Scan for the cell matching the given text and deliver its (X, Y) coordinate at center. 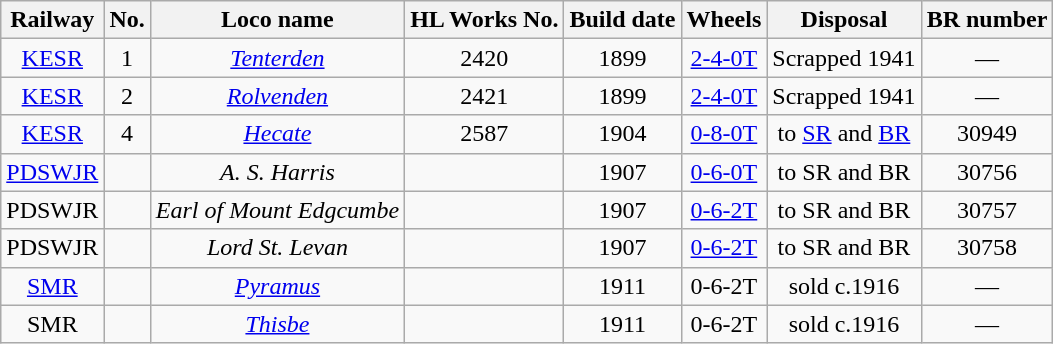
2420 (484, 58)
Disposal (844, 20)
Hecate (277, 134)
Earl of Mount Edgcumbe (277, 210)
1 (127, 58)
Lord St. Levan (277, 248)
2 (127, 96)
30757 (987, 210)
Thisbe (277, 324)
30758 (987, 248)
Wheels (724, 20)
A. S. Harris (277, 172)
Build date (622, 20)
No. (127, 20)
30949 (987, 134)
HL Works No. (484, 20)
4 (127, 134)
1904 (622, 134)
2587 (484, 134)
BR number (987, 20)
0-8-0T (724, 134)
2421 (484, 96)
Rolvenden (277, 96)
Loco name (277, 20)
Tenterden (277, 58)
30756 (987, 172)
Railway (52, 20)
Pyramus (277, 286)
0-6-0T (724, 172)
